Detect which cell encompasses the target text, then output its [x, y] center coordinate. 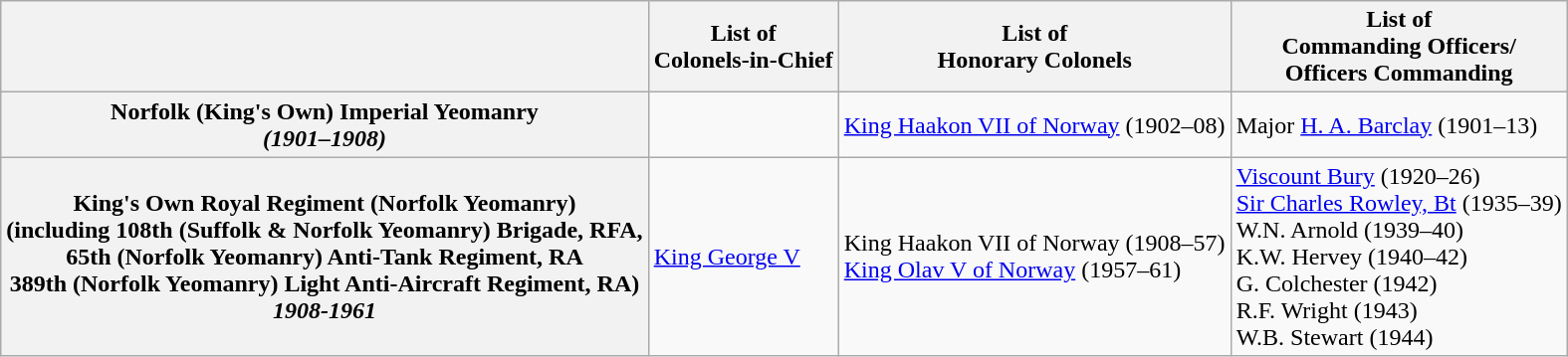
List of Commanding Officers/Officers Commanding [1399, 47]
King Haakon VII of Norway (1902–08) [1034, 125]
List of Honorary Colonels [1034, 47]
King George V [743, 257]
Major H. A. Barclay (1901–13) [1399, 125]
List of Colonels-in-Chief [743, 47]
Norfolk (King's Own) Imperial Yeomanry (1901–1908) [325, 125]
King Haakon VII of Norway (1908–57) King Olav V of Norway (1957–61) [1034, 257]
